Extract the [x, y] coordinate from the center of the cell holding the provided text.  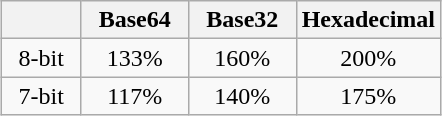
133% [135, 58]
7-bit [40, 96]
117% [135, 96]
Hexadecimal [368, 20]
200% [368, 58]
160% [243, 58]
Base64 [135, 20]
8-bit [40, 58]
140% [243, 96]
Base32 [243, 20]
175% [368, 96]
